Extract the (x, y) coordinate from the center of the cell holding the provided text.  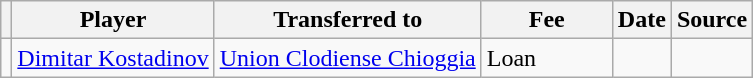
Transferred to (348, 20)
Source (712, 20)
Dimitar Kostadinov (113, 58)
Date (642, 20)
Loan (546, 58)
Union Clodiense Chioggia (348, 58)
Player (113, 20)
Fee (546, 20)
